Return the [x, y] coordinate for the center point of the cell that contains the specified text.  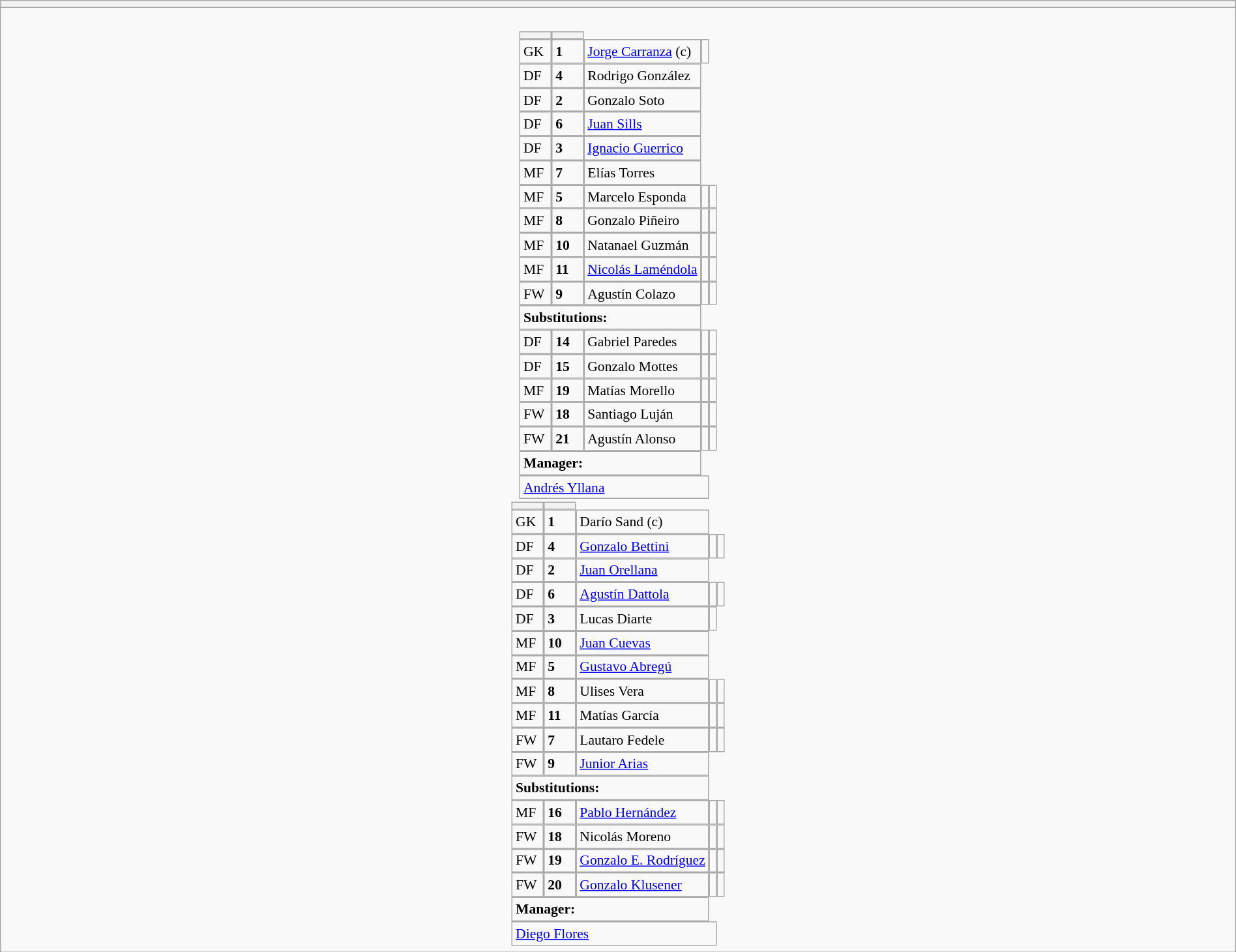
16 [559, 812]
21 [567, 438]
Diego Flores [614, 934]
Gonzalo Soto [642, 100]
Juan Orellana [642, 570]
Natanael Guzmán [642, 245]
15 [567, 366]
Gonzalo Piñeiro [642, 220]
Gabriel Paredes [642, 342]
14 [567, 342]
Pablo Hernández [642, 812]
Lucas Diarte [642, 618]
Agustín Dattola [642, 595]
Ulises Vera [642, 691]
Junior Arias [642, 764]
Marcelo Esponda [642, 197]
Nicolás Laméndola [642, 269]
Darío Sand (c) [642, 522]
Gonzalo Bettini [642, 546]
Matías García [642, 716]
Gonzalo Klusener [642, 884]
Jorge Carranza (c) [642, 51]
Juan Cuevas [642, 643]
Agustín Colazo [642, 293]
Gustavo Abregú [642, 666]
Elías Torres [642, 172]
Ignacio Guerrico [642, 149]
Santiago Luján [642, 415]
Andrés Yllana [614, 488]
20 [559, 884]
Agustín Alonso [642, 438]
Nicolás Moreno [642, 836]
Gonzalo E. Rodríguez [642, 861]
Rodrigo González [642, 76]
Matías Morello [642, 390]
Lautaro Fedele [642, 739]
Gonzalo Mottes [642, 366]
Juan Sills [642, 124]
